Pinpoint the cell where the given text exists, returning its [X, Y] midpoint coordinate. 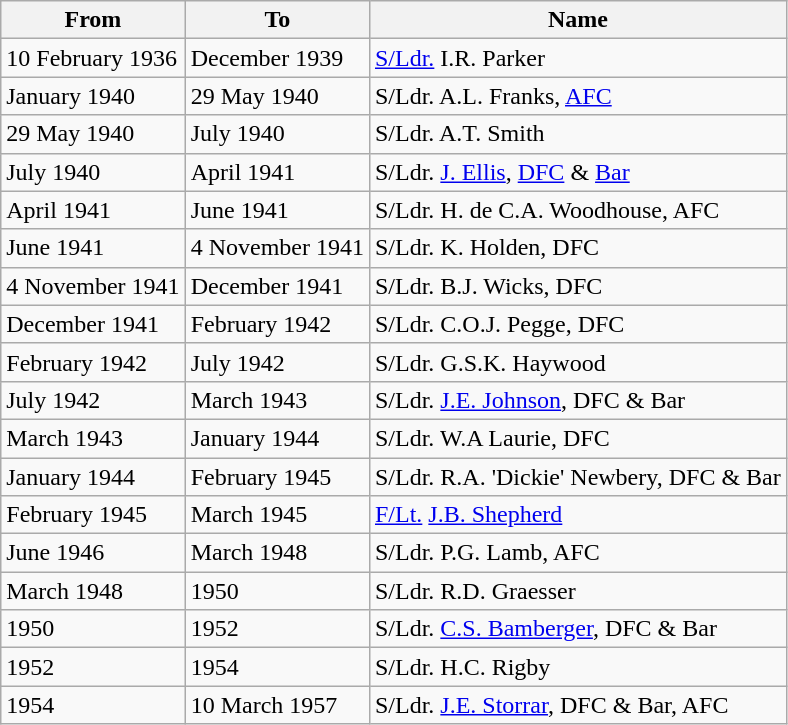
December 1939 [277, 58]
To [277, 20]
S/Ldr. J.E. Johnson, DFC & Bar [578, 400]
S/Ldr. H.C. Rigby [578, 667]
S/Ldr. I.R. Parker [578, 58]
June 1946 [93, 553]
S/Ldr. R.A. 'Dickie' Newbery, DFC & Bar [578, 477]
From [93, 20]
S/Ldr. J. Ellis, DFC & Bar [578, 172]
S/Ldr. J.E. Storrar, DFC & Bar, AFC [578, 705]
S/Ldr. C.O.J. Pegge, DFC [578, 324]
10 February 1936 [93, 58]
S/Ldr. H. de C.A. Woodhouse, AFC [578, 210]
S/Ldr. B.J. Wicks, DFC [578, 286]
S/Ldr. A.T. Smith [578, 134]
S/Ldr. R.D. Graesser [578, 591]
S/Ldr. P.G. Lamb, AFC [578, 553]
F/Lt. J.B. Shepherd [578, 515]
S/Ldr. A.L. Franks, AFC [578, 96]
Name [578, 20]
March 1945 [277, 515]
January 1940 [93, 96]
S/Ldr. K. Holden, DFC [578, 248]
S/Ldr. C.S. Bamberger, DFC & Bar [578, 629]
S/Ldr. W.A Laurie, DFC [578, 438]
10 March 1957 [277, 705]
S/Ldr. G.S.K. Haywood [578, 362]
